Capture the cell that displays the provided text and extract its [x, y] central coordinate. 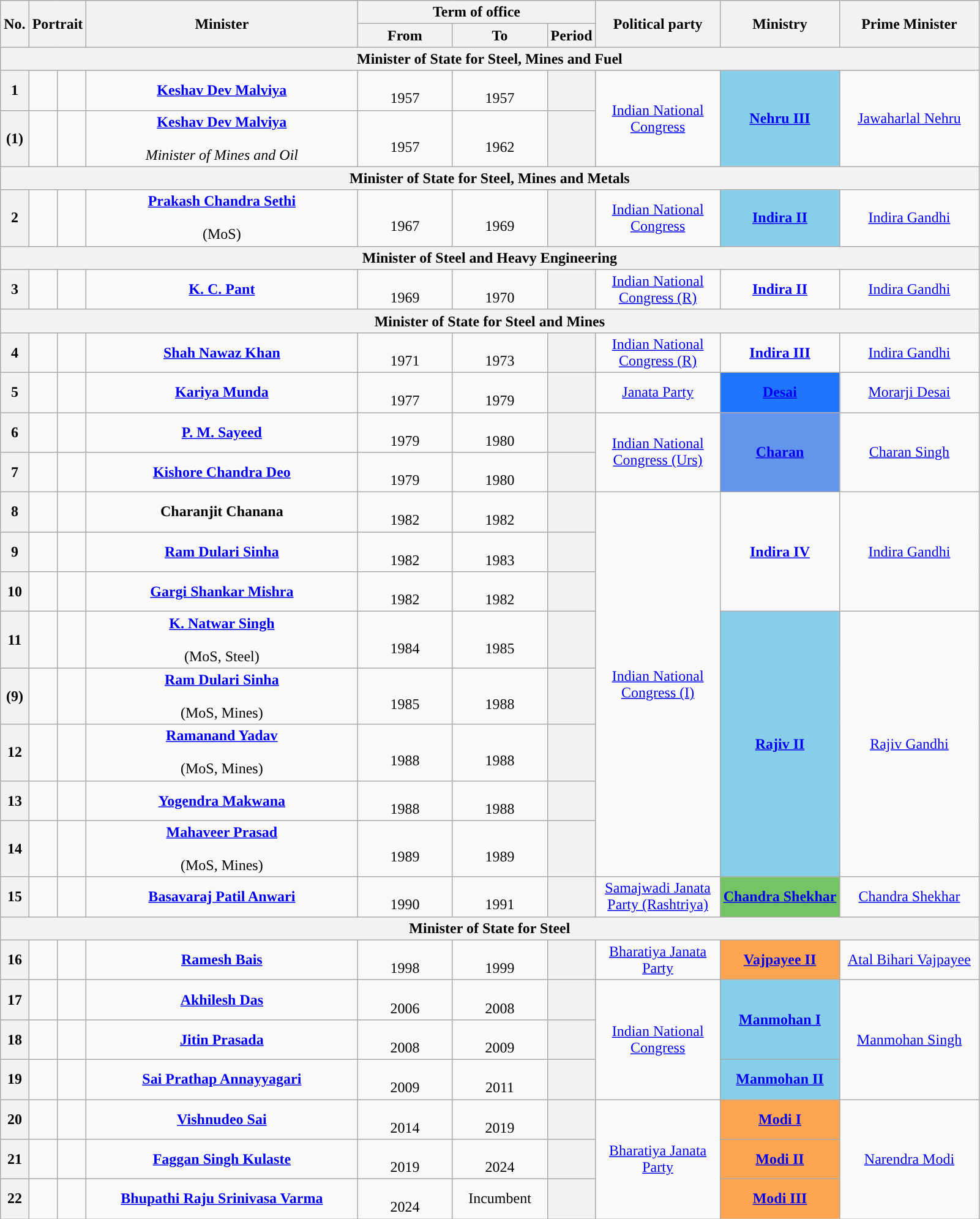
10 [15, 591]
2014 [405, 1119]
Modi III [780, 1199]
12 [15, 752]
9 [15, 552]
Minister of State for Steel [490, 928]
Akhilesh Das [222, 999]
Modi I [780, 1119]
Samajwadi Janata Party (Rashtriya) [657, 896]
Indian National Congress (Urs) [657, 452]
5 [15, 392]
1998 [405, 960]
1967 [405, 218]
2006 [405, 999]
Charan Singh [910, 452]
Vajpayee II [780, 960]
18 [15, 1040]
K. C. Pant [222, 289]
2 [15, 218]
Faggan Singh Kulaste [222, 1160]
2011 [499, 1079]
Minister of State for Steel, Mines and Metals [490, 178]
Prakash Chandra Sethi(MoS) [222, 218]
Charan [780, 452]
Morarji Desai [910, 392]
Janata Party [657, 392]
Ministry [780, 24]
1999 [499, 960]
Manmohan I [780, 1019]
Vishnudeo Sai [222, 1119]
20 [15, 1119]
1973 [499, 353]
Jawaharlal Nehru [910, 119]
Minister of State for Steel, Mines and Fuel [490, 59]
Basavaraj Patil Anwari [222, 896]
Desai [780, 392]
11 [15, 640]
Indira IV [780, 552]
7 [15, 473]
Rajiv II [780, 745]
Ram Dulari Sinha [222, 552]
Yogendra Makwana [222, 801]
Charanjit Chanana [222, 512]
Period [572, 36]
Ramanand Yadav(MoS, Mines) [222, 752]
Bhupathi Raju Srinivasa Varma [222, 1199]
1990 [405, 896]
P. M. Sayeed [222, 432]
To [499, 36]
Minister of State for Steel and Mines [490, 321]
17 [15, 999]
Modi II [780, 1160]
Keshav Dev MalviyaMinister of Mines and Oil [222, 138]
Political party [657, 24]
Sai Prathap Annayyagari [222, 1079]
15 [15, 896]
(9) [15, 696]
Term of office [476, 12]
Minister [222, 24]
Indian National Congress (I) [657, 685]
Kariya Munda [222, 392]
1970 [499, 289]
22 [15, 1199]
8 [15, 512]
21 [15, 1160]
19 [15, 1079]
Mahaveer Prasad(MoS, Mines) [222, 849]
Indira III [780, 353]
1971 [405, 353]
Kishore Chandra Deo [222, 473]
Ram Dulari Sinha(MoS, Mines) [222, 696]
14 [15, 849]
Ramesh Bais [222, 960]
Incumbent [499, 1199]
13 [15, 801]
1983 [499, 552]
1 [15, 91]
1991 [499, 896]
Nehru III [780, 119]
1977 [405, 392]
K. Natwar Singh(MoS, Steel) [222, 640]
Shah Nawaz Khan [222, 353]
(1) [15, 138]
Atal Bihari Vajpayee [910, 960]
Prime Minister [910, 24]
16 [15, 960]
Portrait [58, 24]
Narendra Modi [910, 1160]
No. [15, 24]
Manmohan II [780, 1079]
Manmohan Singh [910, 1040]
Keshav Dev Malviya [222, 91]
Gargi Shankar Mishra [222, 591]
Minister of Steel and Heavy Engineering [490, 258]
1984 [405, 640]
1962 [499, 138]
Jitin Prasada [222, 1040]
4 [15, 353]
Rajiv Gandhi [910, 745]
From [405, 36]
6 [15, 432]
3 [15, 289]
